Determine the [X, Y] coordinate at the center of the cell enclosing the given text.  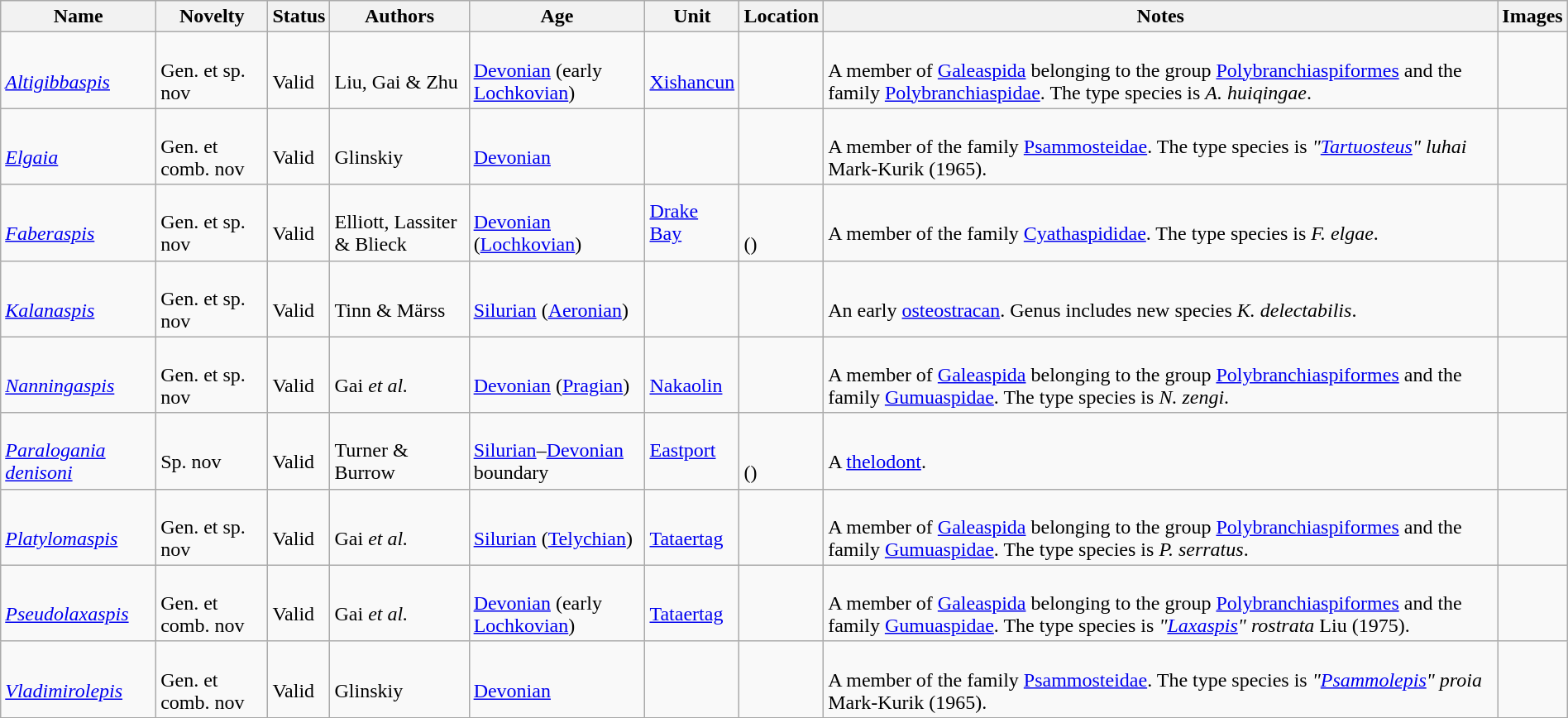
Silurian–Devonian boundary [557, 451]
Pseudolaxaspis [79, 603]
Elliott, Lassiter & Blieck [399, 223]
A member of Galeaspida belonging to the group Polybranchiaspiformes and the family Gumuaspidae. The type species is P. serratus. [1161, 527]
Faberaspis [79, 223]
Devonian (Lochkovian) [557, 223]
Authors [399, 17]
Elgaia [79, 146]
Nakaolin [692, 375]
A member of Galeaspida belonging to the group Polybranchiaspiformes and the family Polybranchiaspidae. The type species is A. huiqingae. [1161, 70]
Altigibbaspis [79, 70]
Xishancun [692, 70]
Silurian (Telychian) [557, 527]
Location [782, 17]
Status [299, 17]
Nanningaspis [79, 375]
Images [1532, 17]
A member of the family Psammosteidae. The type species is "Tartuosteus" luhai Mark-Kurik (1965). [1161, 146]
Notes [1161, 17]
A member of the family Cyathaspididae. The type species is F. elgae. [1161, 223]
Novelty [212, 17]
Turner & Burrow [399, 451]
A thelodont. [1161, 451]
Vladimirolepis [79, 679]
Liu, Gai & Zhu [399, 70]
Drake Bay [692, 223]
Sp. nov [212, 451]
A member of Galeaspida belonging to the group Polybranchiaspiformes and the family Gumuaspidae. The type species is "Laxaspis" rostrata Liu (1975). [1161, 603]
Devonian (Pragian) [557, 375]
A member of Galeaspida belonging to the group Polybranchiaspiformes and the family Gumuaspidae. The type species is N. zengi. [1161, 375]
Age [557, 17]
Eastport [692, 451]
Tinn & Märss [399, 299]
A member of the family Psammosteidae. The type species is "Psammolepis" proia Mark-Kurik (1965). [1161, 679]
An early osteostracan. Genus includes new species K. delectabilis. [1161, 299]
Silurian (Aeronian) [557, 299]
Paralogania denisoni [79, 451]
Platylomaspis [79, 527]
Kalanaspis [79, 299]
Unit [692, 17]
Name [79, 17]
